Identify which cell holds the provided text, then report its (x, y) central coordinate. 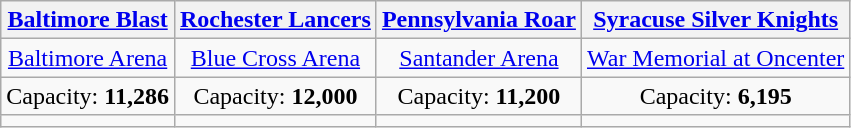
Capacity: 11,286 (88, 96)
Rochester Lancers (275, 20)
Capacity: 6,195 (715, 96)
Syracuse Silver Knights (715, 20)
Blue Cross Arena (275, 58)
Baltimore Arena (88, 58)
War Memorial at Oncenter (715, 58)
Santander Arena (478, 58)
Pennsylvania Roar (478, 20)
Baltimore Blast (88, 20)
Capacity: 12,000 (275, 96)
Capacity: 11,200 (478, 96)
